Provide the [x, y] coordinate of the cell's center where the given text is located.  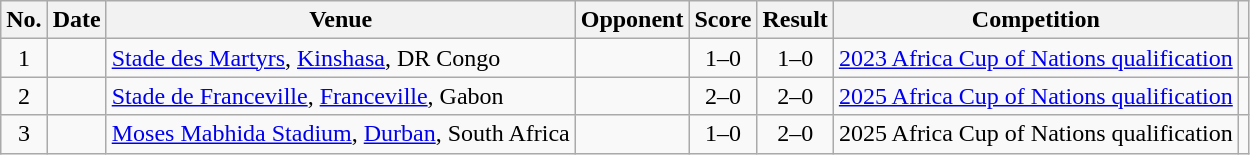
Date [76, 20]
Stade des Martyrs, Kinshasa, DR Congo [340, 58]
Moses Mabhida Stadium, Durban, South Africa [340, 134]
Venue [340, 20]
2 [24, 96]
1 [24, 58]
Competition [1036, 20]
Stade de Franceville, Franceville, Gabon [340, 96]
Result [795, 20]
2023 Africa Cup of Nations qualification [1036, 58]
No. [24, 20]
Score [723, 20]
3 [24, 134]
Opponent [632, 20]
